Identify which cell holds the provided text, then report its [X, Y] central coordinate. 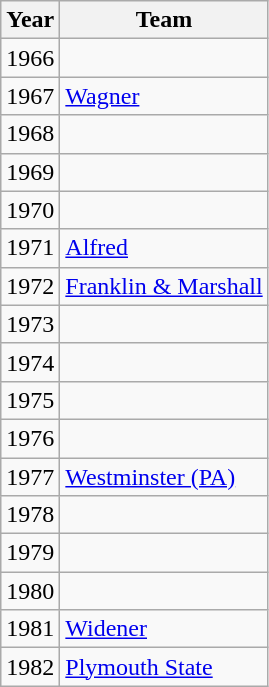
1968 [30, 134]
1976 [30, 438]
Widener [164, 629]
1973 [30, 324]
1981 [30, 629]
1966 [30, 58]
Alfred [164, 248]
Plymouth State [164, 667]
1980 [30, 591]
1970 [30, 210]
Wagner [164, 96]
1982 [30, 667]
1972 [30, 286]
1977 [30, 477]
Westminster (PA) [164, 477]
1969 [30, 172]
1975 [30, 400]
Team [164, 20]
1979 [30, 553]
Franklin & Marshall [164, 286]
Year [30, 20]
1967 [30, 96]
1971 [30, 248]
1978 [30, 515]
1974 [30, 362]
